Detect which cell encompasses the target text, then output its [X, Y] center coordinate. 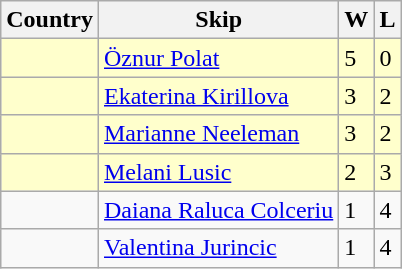
5 [356, 58]
W [356, 20]
Öznur Polat [218, 58]
Skip [218, 20]
Country [50, 20]
Marianne Neeleman [218, 134]
0 [388, 58]
Ekaterina Kirillova [218, 96]
Valentina Jurincic [218, 248]
Melani Lusic [218, 172]
Daiana Raluca Colceriu [218, 210]
L [388, 20]
